Return (X, Y) of the center of cell containing provided text 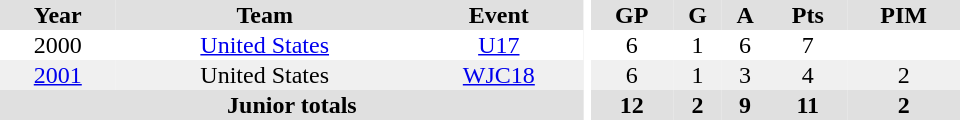
12 (632, 105)
2001 (58, 75)
9 (745, 105)
WJC18 (499, 75)
3 (745, 75)
U17 (499, 45)
GP (632, 15)
A (745, 15)
7 (808, 45)
PIM (904, 15)
Event (499, 15)
G (698, 15)
Team (265, 15)
4 (808, 75)
11 (808, 105)
Pts (808, 15)
Junior totals (292, 105)
Year (58, 15)
2000 (58, 45)
